Locate the cell with the specified text and output its (X, Y) center coordinate. 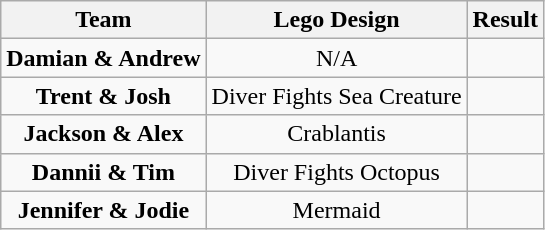
Lego Design (336, 20)
Damian & Andrew (104, 58)
Diver Fights Sea Creature (336, 96)
Mermaid (336, 210)
Result (505, 20)
Trent & Josh (104, 96)
Crablantis (336, 134)
Jackson & Alex (104, 134)
Diver Fights Octopus (336, 172)
N/A (336, 58)
Dannii & Tim (104, 172)
Jennifer & Jodie (104, 210)
Team (104, 20)
